Capture the cell that displays the provided text and extract its [x, y] central coordinate. 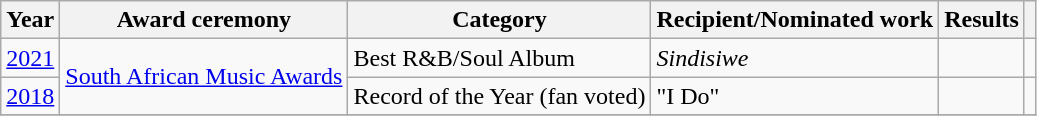
Category [500, 20]
South African Music Awards [204, 77]
"I Do" [795, 96]
Award ceremony [204, 20]
Record of the Year (fan voted) [500, 96]
Results [982, 20]
2018 [30, 96]
Year [30, 20]
Recipient/Nominated work [795, 20]
Best R&B/Soul Album [500, 58]
2021 [30, 58]
Sindisiwe [795, 58]
